Locate the cell with the specified text and output its (X, Y) center coordinate. 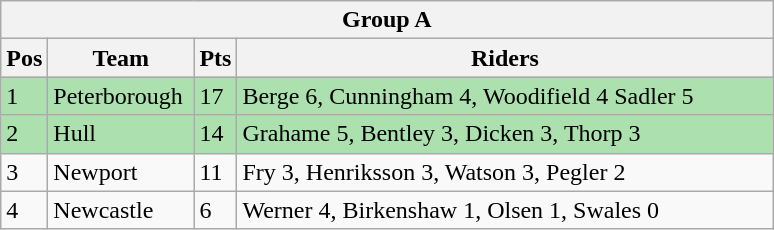
14 (216, 134)
Team (121, 58)
Werner 4, Birkenshaw 1, Olsen 1, Swales 0 (505, 210)
6 (216, 210)
2 (24, 134)
Berge 6, Cunningham 4, Woodifield 4 Sadler 5 (505, 96)
Riders (505, 58)
3 (24, 172)
Fry 3, Henriksson 3, Watson 3, Pegler 2 (505, 172)
11 (216, 172)
17 (216, 96)
Pos (24, 58)
Grahame 5, Bentley 3, Dicken 3, Thorp 3 (505, 134)
Group A (387, 20)
Peterborough (121, 96)
Pts (216, 58)
Newport (121, 172)
Hull (121, 134)
Newcastle (121, 210)
4 (24, 210)
1 (24, 96)
